Find where the given text appears and provide that cell's center as (X, Y) coordinate. 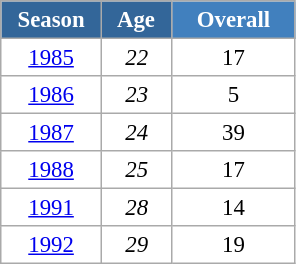
1992 (52, 245)
1985 (52, 58)
22 (136, 58)
1988 (52, 170)
19 (234, 245)
14 (234, 208)
1991 (52, 208)
28 (136, 208)
29 (136, 245)
Season (52, 20)
Age (136, 20)
1986 (52, 95)
5 (234, 95)
24 (136, 133)
25 (136, 170)
23 (136, 95)
39 (234, 133)
Overall (234, 20)
1987 (52, 133)
